Locate the cell with the specified text and output its [x, y] center coordinate. 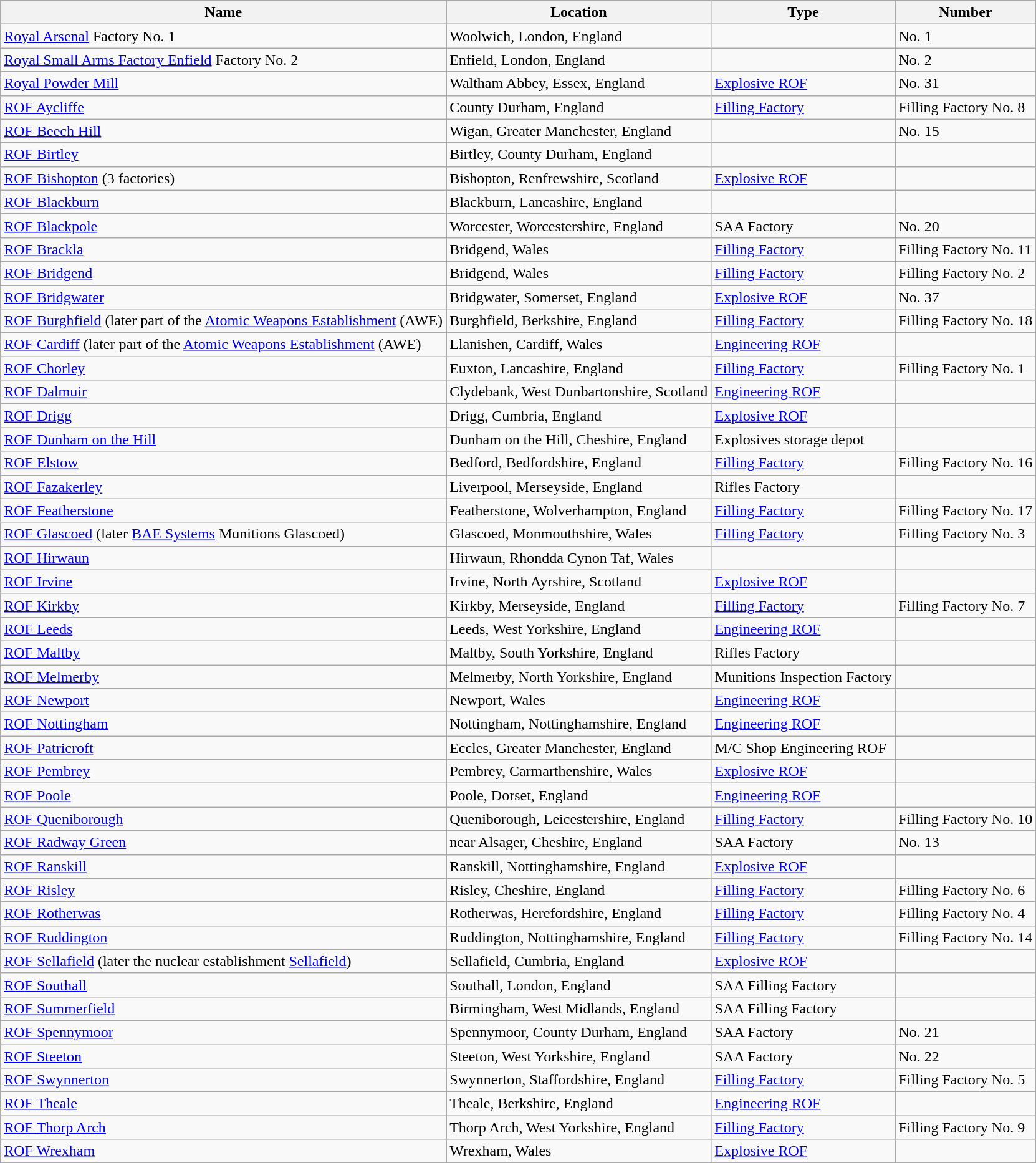
ROF Blackburn [223, 202]
Euxton, Lancashire, England [578, 368]
Theale, Berkshire, England [578, 1104]
Irvine, North Ayrshire, Scotland [578, 581]
Burghfield, Berkshire, England [578, 321]
Location [578, 12]
Filling Factory No. 4 [966, 914]
Woolwich, London, England [578, 36]
ROF Sellafield (later the nuclear establishment Sellafield) [223, 961]
Filling Factory No. 2 [966, 273]
ROF Bridgend [223, 273]
ROF Poole [223, 795]
Filling Factory No. 14 [966, 937]
ROF Featherstone [223, 510]
ROF Leeds [223, 629]
ROF Thorp Arch [223, 1127]
Waltham Abbey, Essex, England [578, 84]
Steeton, West Yorkshire, England [578, 1056]
ROF Dunham on the Hill [223, 439]
Enfield, London, England [578, 60]
Southall, London, England [578, 985]
Filling Factory No. 11 [966, 249]
ROF Chorley [223, 368]
Filling Factory No. 5 [966, 1080]
ROF Maltby [223, 653]
Filling Factory No. 1 [966, 368]
ROF Theale [223, 1104]
Wigan, Greater Manchester, England [578, 131]
ROF Glascoed (later BAE Systems Munitions Glascoed) [223, 534]
No. 20 [966, 226]
Featherstone, Wolverhampton, England [578, 510]
No. 13 [966, 843]
ROF Queniborough [223, 819]
Nottingham, Nottinghamshire, England [578, 724]
Llanishen, Cardiff, Wales [578, 345]
Swynnerton, Staffordshire, England [578, 1080]
Filling Factory No. 6 [966, 890]
Bishopton, Renfrewshire, Scotland [578, 178]
Filling Factory No. 18 [966, 321]
ROF Ruddington [223, 937]
Bedford, Bedfordshire, England [578, 463]
Worcester, Worcestershire, England [578, 226]
No. 21 [966, 1032]
Explosives storage depot [803, 439]
Blackburn, Lancashire, England [578, 202]
No. 37 [966, 297]
ROF Irvine [223, 581]
ROF Melmerby [223, 676]
Bridgwater, Somerset, England [578, 297]
Clydebank, West Dunbartonshire, Scotland [578, 392]
Eccles, Greater Manchester, England [578, 748]
No. 2 [966, 60]
Munitions Inspection Factory [803, 676]
Royal Small Arms Factory Enfield Factory No. 2 [223, 60]
Maltby, South Yorkshire, England [578, 653]
Filling Factory No. 10 [966, 819]
M/C Shop Engineering ROF [803, 748]
ROF Drigg [223, 416]
Thorp Arch, West Yorkshire, England [578, 1127]
ROF Summerfield [223, 1008]
Glascoed, Monmouthshire, Wales [578, 534]
Type [803, 12]
Royal Arsenal Factory No. 1 [223, 36]
ROF Swynnerton [223, 1080]
Liverpool, Merseyside, England [578, 487]
No. 22 [966, 1056]
Leeds, West Yorkshire, England [578, 629]
Filling Factory No. 17 [966, 510]
ROF Patricroft [223, 748]
ROF Kirkby [223, 605]
Ranskill, Nottinghamshire, England [578, 866]
Poole, Dorset, England [578, 795]
Wrexham, Wales [578, 1151]
Rotherwas, Herefordshire, England [578, 914]
Dunham on the Hill, Cheshire, England [578, 439]
ROF Fazakerley [223, 487]
ROF Risley [223, 890]
ROF Ranskill [223, 866]
ROF Burghfield (later part of the Atomic Weapons Establishment (AWE) [223, 321]
Birtley, County Durham, England [578, 155]
No. 31 [966, 84]
ROF Aycliffe [223, 107]
Filling Factory No. 8 [966, 107]
Hirwaun, Rhondda Cynon Taf, Wales [578, 558]
Kirkby, Merseyside, England [578, 605]
Spennymoor, County Durham, England [578, 1032]
ROF Blackpole [223, 226]
ROF Rotherwas [223, 914]
ROF Cardiff (later part of the Atomic Weapons Establishment (AWE) [223, 345]
County Durham, England [578, 107]
ROF Elstow [223, 463]
ROF Wrexham [223, 1151]
Name [223, 12]
Ruddington, Nottinghamshire, England [578, 937]
Queniborough, Leicestershire, England [578, 819]
ROF Nottingham [223, 724]
ROF Southall [223, 985]
ROF Pembrey [223, 772]
ROF Brackla [223, 249]
Drigg, Cumbria, England [578, 416]
Risley, Cheshire, England [578, 890]
Sellafield, Cumbria, England [578, 961]
Birmingham, West Midlands, England [578, 1008]
Filling Factory No. 9 [966, 1127]
near Alsager, Cheshire, England [578, 843]
Filling Factory No. 16 [966, 463]
Filling Factory No. 7 [966, 605]
ROF Spennymoor [223, 1032]
ROF Dalmuir [223, 392]
Filling Factory No. 3 [966, 534]
ROF Bridgwater [223, 297]
Pembrey, Carmarthenshire, Wales [578, 772]
Newport, Wales [578, 701]
ROF Bishopton (3 factories) [223, 178]
Number [966, 12]
Melmerby, North Yorkshire, England [578, 676]
No. 1 [966, 36]
ROF Radway Green [223, 843]
ROF Steeton [223, 1056]
ROF Hirwaun [223, 558]
ROF Beech Hill [223, 131]
ROF Newport [223, 701]
Royal Powder Mill [223, 84]
No. 15 [966, 131]
ROF Birtley [223, 155]
